From the cell containing the given text, extract its center point as [x, y] coordinate. 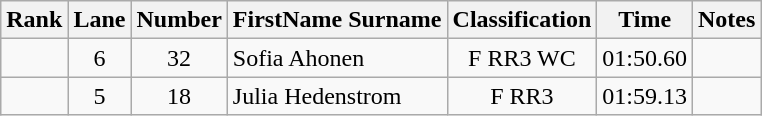
18 [179, 96]
Number [179, 20]
Lane [100, 20]
Time [645, 20]
Classification [522, 20]
5 [100, 96]
F RR3 [522, 96]
6 [100, 58]
FirstName Surname [337, 20]
01:50.60 [645, 58]
01:59.13 [645, 96]
F RR3 WC [522, 58]
Sofia Ahonen [337, 58]
32 [179, 58]
Julia Hedenstrom [337, 96]
Rank [34, 20]
Notes [727, 20]
